Detect which cell encompasses the target text, then output its (X, Y) center coordinate. 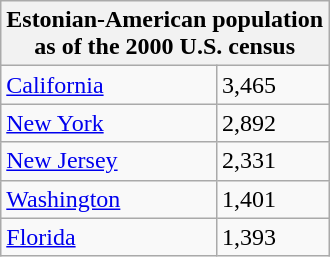
Estonian-American populationas of the 2000 U.S. census (165, 34)
New Jersey (109, 161)
New York (109, 123)
1,401 (272, 199)
California (109, 85)
2,331 (272, 161)
3,465 (272, 85)
Washington (109, 199)
1,393 (272, 237)
Florida (109, 237)
2,892 (272, 123)
